Determine the (x, y) coordinate at the center of the cell enclosing the given text.  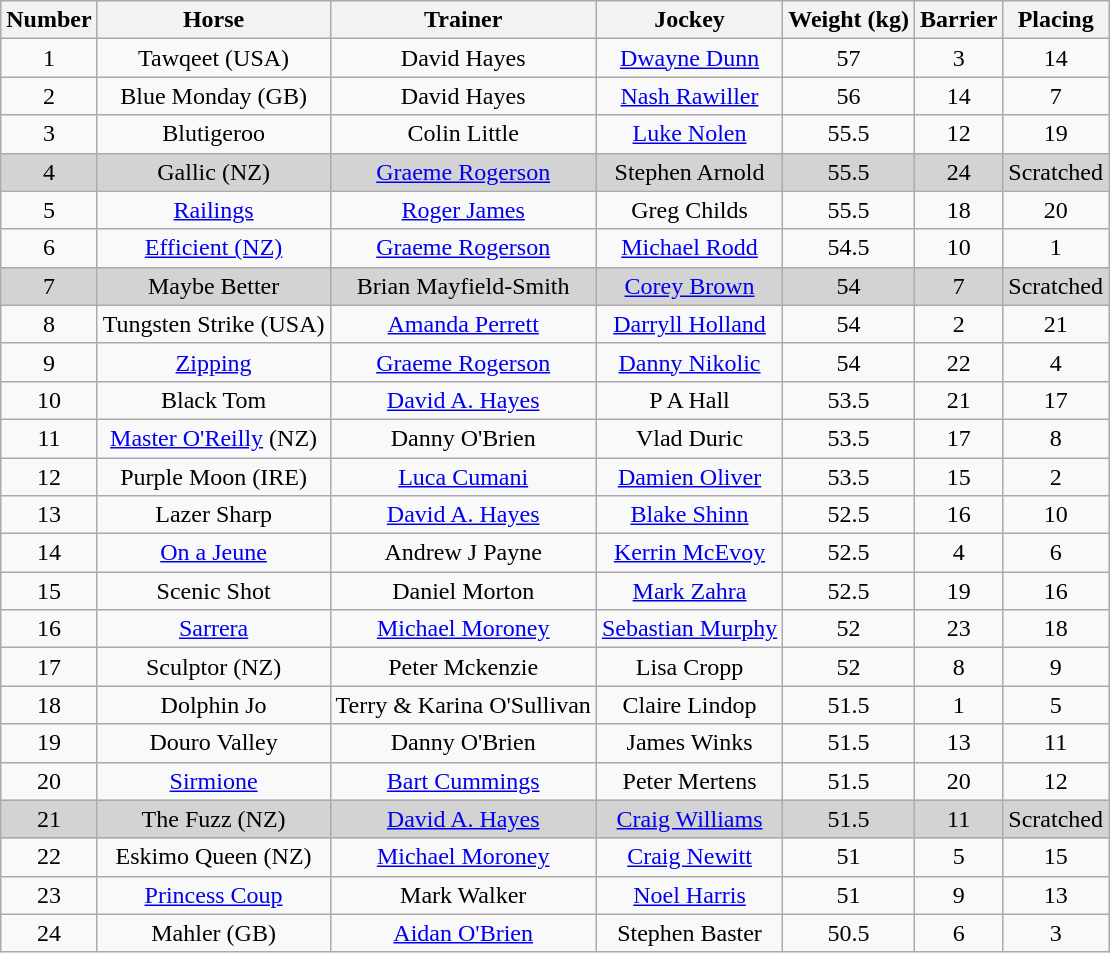
Blutigeroo (214, 134)
Dwayne Dunn (689, 58)
Noel Harris (689, 895)
Maybe Better (214, 286)
Nash Rawiller (689, 96)
Greg Childs (689, 210)
Barrier (958, 20)
Tawqeet (USA) (214, 58)
Daniel Morton (463, 591)
Damien Oliver (689, 477)
Horse (214, 20)
Sirmione (214, 781)
On a Jeune (214, 553)
Zipping (214, 362)
Peter Mckenzie (463, 667)
Railings (214, 210)
Sculptor (NZ) (214, 667)
Vlad Duric (689, 438)
Master O'Reilly (NZ) (214, 438)
56 (849, 96)
Dolphin Jo (214, 705)
Craig Williams (689, 819)
Terry & Karina O'Sullivan (463, 705)
James Winks (689, 743)
Sarrera (214, 629)
Weight (kg) (849, 20)
The Fuzz (NZ) (214, 819)
Peter Mertens (689, 781)
Mark Walker (463, 895)
Jockey (689, 20)
Sebastian Murphy (689, 629)
Claire Lindop (689, 705)
Efficient (NZ) (214, 248)
Danny Nikolic (689, 362)
Mark Zahra (689, 591)
Blake Shinn (689, 515)
Blue Monday (GB) (214, 96)
Luke Nolen (689, 134)
Roger James (463, 210)
Scenic Shot (214, 591)
Number (49, 20)
Colin Little (463, 134)
Andrew J Payne (463, 553)
Amanda Perrett (463, 324)
Aidan O'Brien (463, 933)
Mahler (GB) (214, 933)
Tungsten Strike (USA) (214, 324)
Douro Valley (214, 743)
Luca Cumani (463, 477)
50.5 (849, 933)
Brian Mayfield-Smith (463, 286)
57 (849, 58)
P A Hall (689, 400)
Michael Rodd (689, 248)
Placing (1056, 20)
Lisa Cropp (689, 667)
Craig Newitt (689, 857)
Corey Brown (689, 286)
54.5 (849, 248)
Stephen Arnold (689, 172)
Stephen Baster (689, 933)
Princess Coup (214, 895)
Lazer Sharp (214, 515)
Trainer (463, 20)
Bart Cummings (463, 781)
Purple Moon (IRE) (214, 477)
Eskimo Queen (NZ) (214, 857)
Kerrin McEvoy (689, 553)
Black Tom (214, 400)
Gallic (NZ) (214, 172)
Darryll Holland (689, 324)
